Return the (X, Y) coordinate for the center point of the cell that contains the specified text.  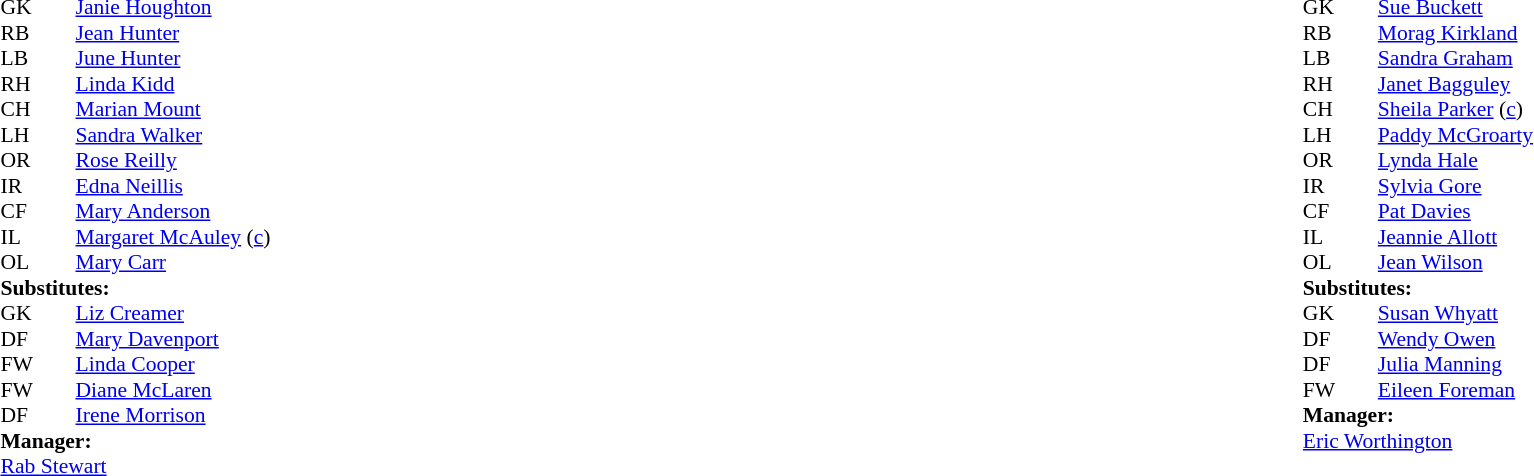
Liz Creamer (174, 313)
Sheila Parker (c) (1456, 109)
Julia Manning (1456, 365)
Eileen Foreman (1456, 390)
Diane McLaren (174, 390)
Jean Hunter (174, 33)
Linda Kidd (174, 84)
Wendy Owen (1456, 339)
Lynda Hale (1456, 161)
Sylvia Gore (1456, 186)
Margaret McAuley (c) (174, 237)
Linda Cooper (174, 365)
Mary Carr (174, 263)
Edna Neillis (174, 186)
Mary Anderson (174, 211)
Marian Mount (174, 109)
Rose Reilly (174, 161)
Susan Whyatt (1456, 313)
June Hunter (174, 59)
Morag Kirkland (1456, 33)
Sandra Walker (174, 135)
Sandra Graham (1456, 59)
Jean Wilson (1456, 263)
Mary Davenport (174, 339)
Irene Morrison (174, 415)
Eric Worthington (1418, 441)
Janet Bagguley (1456, 84)
Paddy McGroarty (1456, 135)
Pat Davies (1456, 211)
Jeannie Allott (1456, 237)
